Capture the cell that displays the provided text and extract its [X, Y] central coordinate. 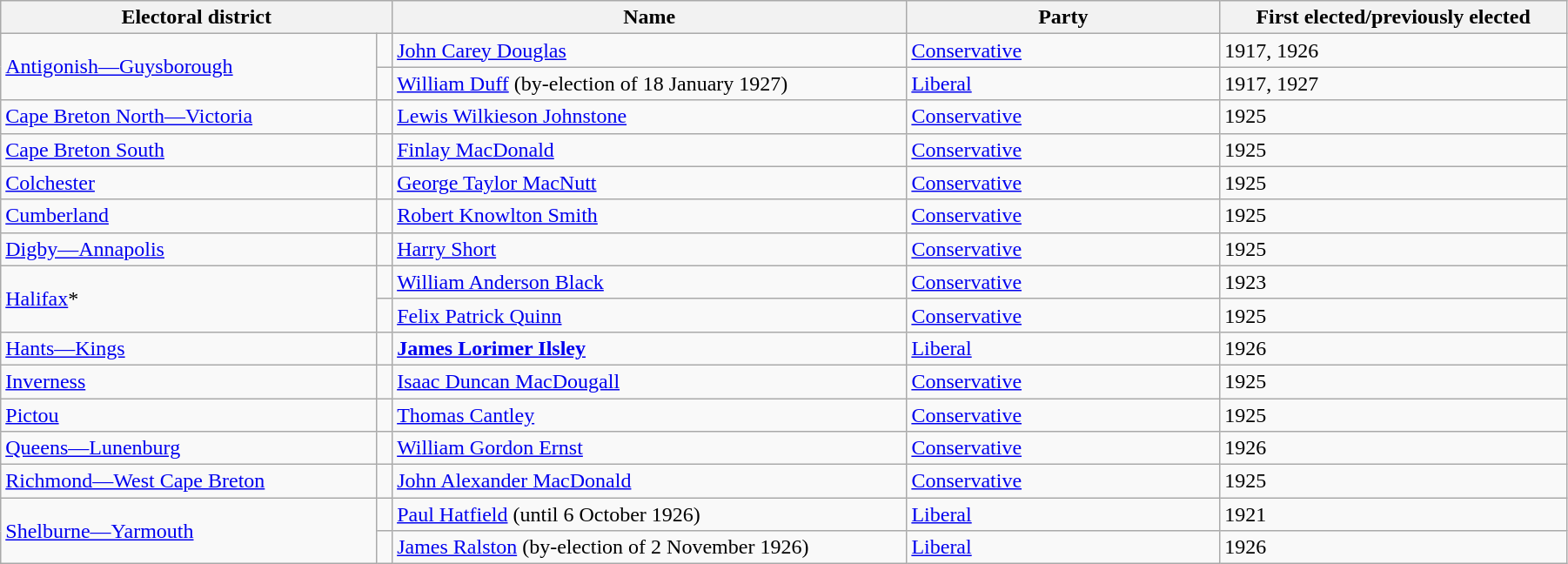
Harry Short [649, 249]
Isaac Duncan MacDougall [649, 381]
1923 [1394, 282]
1921 [1394, 514]
James Ralston (by-election of 2 November 1926) [649, 547]
Halifax* [189, 299]
Cape Breton North—Victoria [189, 117]
Richmond—West Cape Breton [189, 481]
Digby—Annapolis [189, 249]
William Gordon Ernst [649, 448]
Queens—Lunenburg [189, 448]
George Taylor MacNutt [649, 183]
Paul Hatfield (until 6 October 1926) [649, 514]
Antigonish—Guysborough [189, 67]
William Anderson Black [649, 282]
Finlay MacDonald [649, 150]
Pictou [189, 415]
Party [1063, 17]
Robert Knowlton Smith [649, 216]
Electoral district [197, 17]
John Carey Douglas [649, 50]
1917, 1927 [1394, 84]
Lewis Wilkieson Johnstone [649, 117]
Hants—Kings [189, 348]
Felix Patrick Quinn [649, 315]
Shelburne—Yarmouth [189, 531]
Cape Breton South [189, 150]
Inverness [189, 381]
Cumberland [189, 216]
William Duff (by-election of 18 January 1927) [649, 84]
Thomas Cantley [649, 415]
John Alexander MacDonald [649, 481]
1917, 1926 [1394, 50]
Colchester [189, 183]
First elected/previously elected [1394, 17]
James Lorimer Ilsley [649, 348]
Name [649, 17]
